Capture the cell that displays the provided text and extract its (x, y) central coordinate. 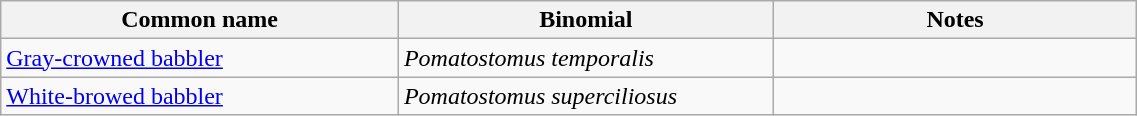
Pomatostomus temporalis (586, 58)
White-browed babbler (200, 96)
Pomatostomus superciliosus (586, 96)
Gray-crowned babbler (200, 58)
Notes (955, 20)
Binomial (586, 20)
Common name (200, 20)
